Scan for the cell matching the given text and deliver its [X, Y] coordinate at center. 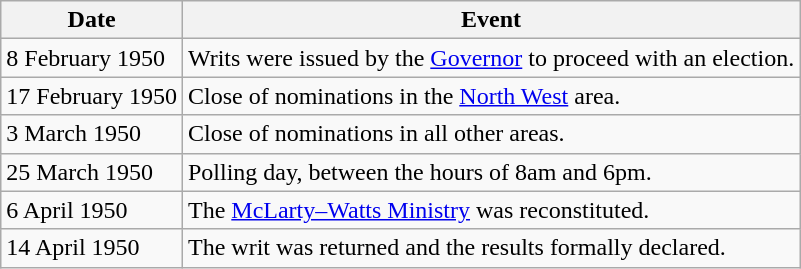
Polling day, between the hours of 8am and 6pm. [490, 172]
25 March 1950 [92, 172]
6 April 1950 [92, 210]
Writs were issued by the Governor to proceed with an election. [490, 58]
14 April 1950 [92, 248]
Close of nominations in all other areas. [490, 134]
The McLarty–Watts Ministry was reconstituted. [490, 210]
Close of nominations in the North West area. [490, 96]
Date [92, 20]
3 March 1950 [92, 134]
17 February 1950 [92, 96]
8 February 1950 [92, 58]
The writ was returned and the results formally declared. [490, 248]
Event [490, 20]
